Capture the cell that displays the provided text and extract its [X, Y] central coordinate. 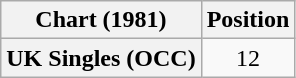
Position [248, 20]
Chart (1981) [101, 20]
12 [248, 58]
UK Singles (OCC) [101, 58]
